Determine the [x, y] coordinate at the center of the cell enclosing the given text.  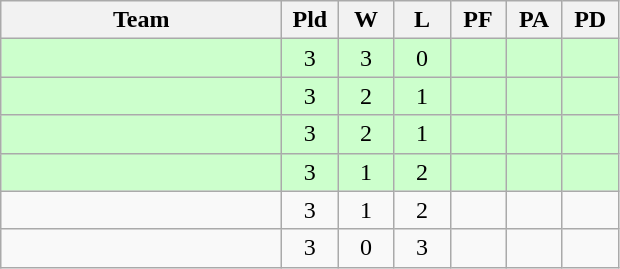
W [366, 20]
Team [142, 20]
Pld [310, 20]
PA [534, 20]
PD [590, 20]
L [422, 20]
PF [478, 20]
